For the text-containing cell, return its midpoint in (x, y) coordinate format. 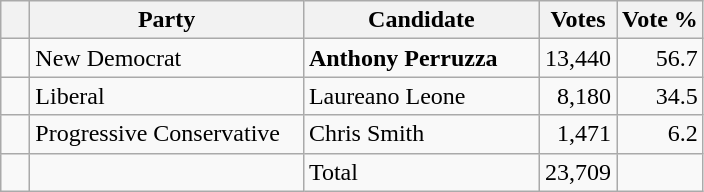
34.5 (660, 96)
Vote % (660, 20)
8,180 (578, 96)
6.2 (660, 134)
Party (167, 20)
New Democrat (167, 58)
Total (421, 172)
Chris Smith (421, 134)
Candidate (421, 20)
Liberal (167, 96)
Laureano Leone (421, 96)
56.7 (660, 58)
23,709 (578, 172)
Anthony Perruzza (421, 58)
13,440 (578, 58)
Votes (578, 20)
Progressive Conservative (167, 134)
1,471 (578, 134)
